Output the [x, y] coordinate of the center of the cell containing the given text.  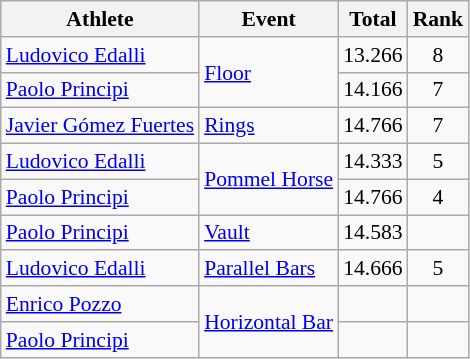
Event [268, 19]
Javier Gómez Fuertes [100, 126]
Enrico Pozzo [100, 304]
Horizontal Bar [268, 322]
14.666 [372, 269]
Floor [268, 72]
Rank [438, 19]
8 [438, 55]
4 [438, 197]
Pommel Horse [268, 180]
Vault [268, 233]
14.166 [372, 90]
Athlete [100, 19]
13.266 [372, 55]
Total [372, 19]
Parallel Bars [268, 269]
14.583 [372, 233]
14.333 [372, 162]
Rings [268, 126]
